From the cell containing the given text, extract its center point as (X, Y) coordinate. 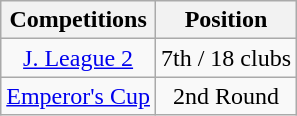
J. League 2 (78, 58)
Competitions (78, 20)
Emperor's Cup (78, 96)
2nd Round (226, 96)
7th / 18 clubs (226, 58)
Position (226, 20)
